Determine the (x, y) coordinate at the center of the cell enclosing the given text.  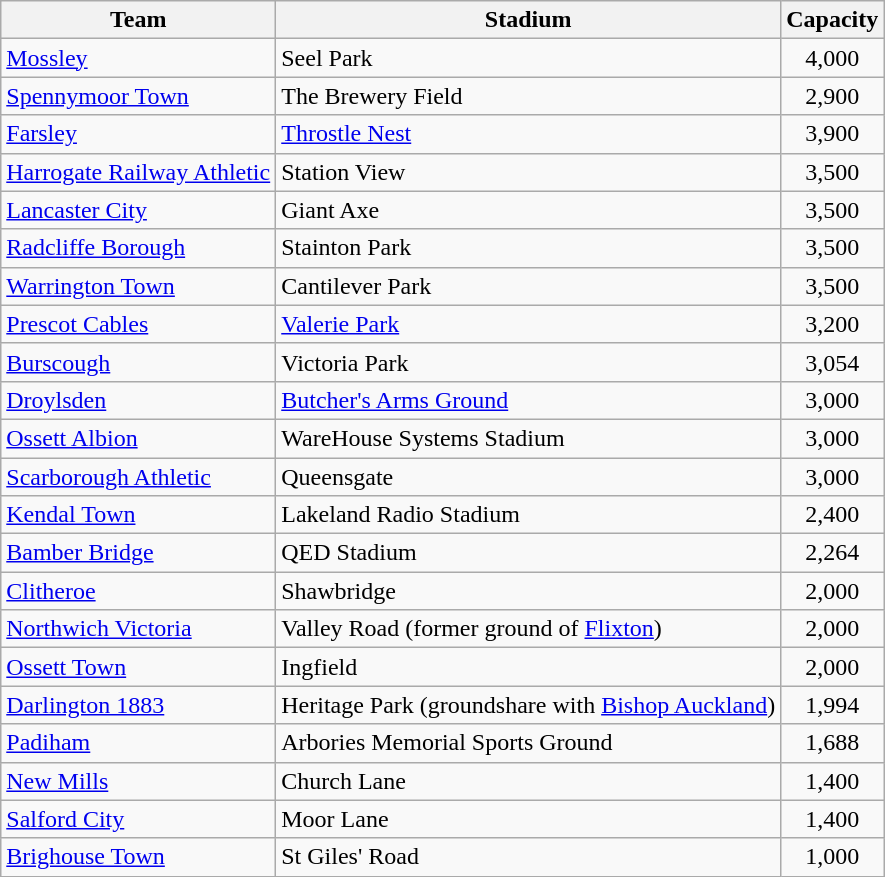
Mossley (138, 58)
Scarborough Athletic (138, 477)
The Brewery Field (528, 96)
Throstle Nest (528, 134)
WareHouse Systems Stadium (528, 438)
Giant Axe (528, 210)
Burscough (138, 362)
Padiham (138, 743)
Bamber Bridge (138, 553)
St Giles' Road (528, 857)
QED Stadium (528, 553)
Team (138, 20)
Capacity (832, 20)
Heritage Park (groundshare with Bishop Auckland) (528, 705)
Ossett Town (138, 667)
Darlington 1883 (138, 705)
Warrington Town (138, 286)
Arbories Memorial Sports Ground (528, 743)
Shawbridge (528, 591)
Brighouse Town (138, 857)
Ossett Albion (138, 438)
Seel Park (528, 58)
Ingfield (528, 667)
Droylsden (138, 400)
Moor Lane (528, 819)
Butcher's Arms Ground (528, 400)
2,400 (832, 515)
Radcliffe Borough (138, 248)
Farsley (138, 134)
4,000 (832, 58)
New Mills (138, 781)
Lancaster City (138, 210)
Harrogate Railway Athletic (138, 172)
Salford City (138, 819)
Spennymoor Town (138, 96)
Cantilever Park (528, 286)
Kendal Town (138, 515)
3,200 (832, 324)
2,900 (832, 96)
2,264 (832, 553)
1,994 (832, 705)
1,000 (832, 857)
3,900 (832, 134)
Stainton Park (528, 248)
Stadium (528, 20)
Station View (528, 172)
Valley Road (former ground of Flixton) (528, 629)
1,688 (832, 743)
Northwich Victoria (138, 629)
Clitheroe (138, 591)
Church Lane (528, 781)
Lakeland Radio Stadium (528, 515)
Prescot Cables (138, 324)
Valerie Park (528, 324)
Victoria Park (528, 362)
3,054 (832, 362)
Queensgate (528, 477)
